Capture the cell that displays the provided text and extract its [X, Y] central coordinate. 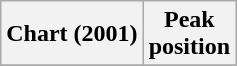
Chart (2001) [72, 34]
Peakposition [189, 34]
